Return the (x, y) coordinate for the center point of the cell that contains the specified text.  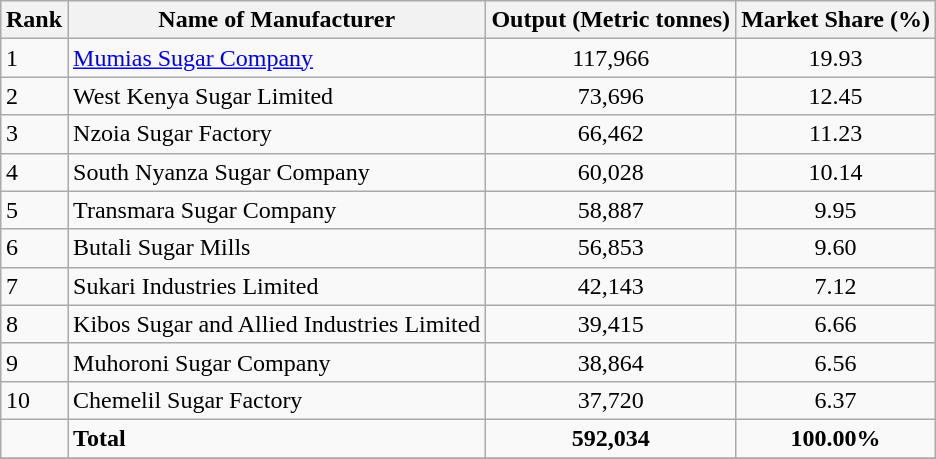
West Kenya Sugar Limited (277, 96)
Name of Manufacturer (277, 20)
12.45 (836, 96)
9.95 (836, 210)
6.56 (836, 362)
592,034 (611, 438)
38,864 (611, 362)
8 (34, 324)
Chemelil Sugar Factory (277, 400)
10 (34, 400)
Total (277, 438)
Rank (34, 20)
7.12 (836, 286)
Muhoroni Sugar Company (277, 362)
Transmara Sugar Company (277, 210)
Kibos Sugar and Allied Industries Limited (277, 324)
73,696 (611, 96)
Sukari Industries Limited (277, 286)
19.93 (836, 58)
56,853 (611, 248)
9.60 (836, 248)
2 (34, 96)
6.37 (836, 400)
66,462 (611, 134)
Output (Metric tonnes) (611, 20)
117,966 (611, 58)
6 (34, 248)
South Nyanza Sugar Company (277, 172)
Market Share (%) (836, 20)
3 (34, 134)
Mumias Sugar Company (277, 58)
37,720 (611, 400)
60,028 (611, 172)
58,887 (611, 210)
5 (34, 210)
4 (34, 172)
11.23 (836, 134)
10.14 (836, 172)
1 (34, 58)
39,415 (611, 324)
42,143 (611, 286)
Butali Sugar Mills (277, 248)
100.00% (836, 438)
6.66 (836, 324)
9 (34, 362)
Nzoia Sugar Factory (277, 134)
7 (34, 286)
